Output the [x, y] coordinate of the center of the cell containing the given text.  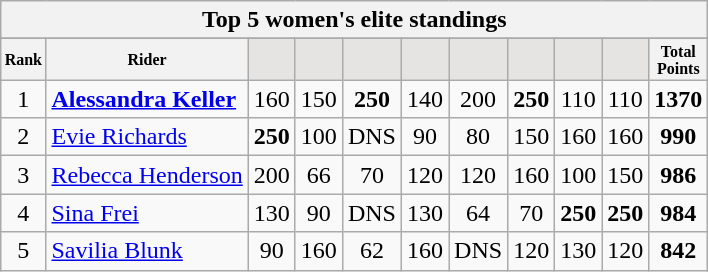
80 [478, 137]
4 [24, 213]
64 [478, 213]
3 [24, 175]
Evie Richards [147, 137]
TotalPoints [678, 60]
Rebecca Henderson [147, 175]
5 [24, 251]
1370 [678, 99]
66 [318, 175]
984 [678, 213]
986 [678, 175]
Rank [24, 60]
990 [678, 137]
1 [24, 99]
Alessandra Keller [147, 99]
62 [372, 251]
Top 5 women's elite standings [354, 20]
2 [24, 137]
Sina Frei [147, 213]
140 [424, 99]
Rider [147, 60]
842 [678, 251]
Savilia Blunk [147, 251]
